Return the [X, Y] coordinate for the center point of the cell that contains the specified text.  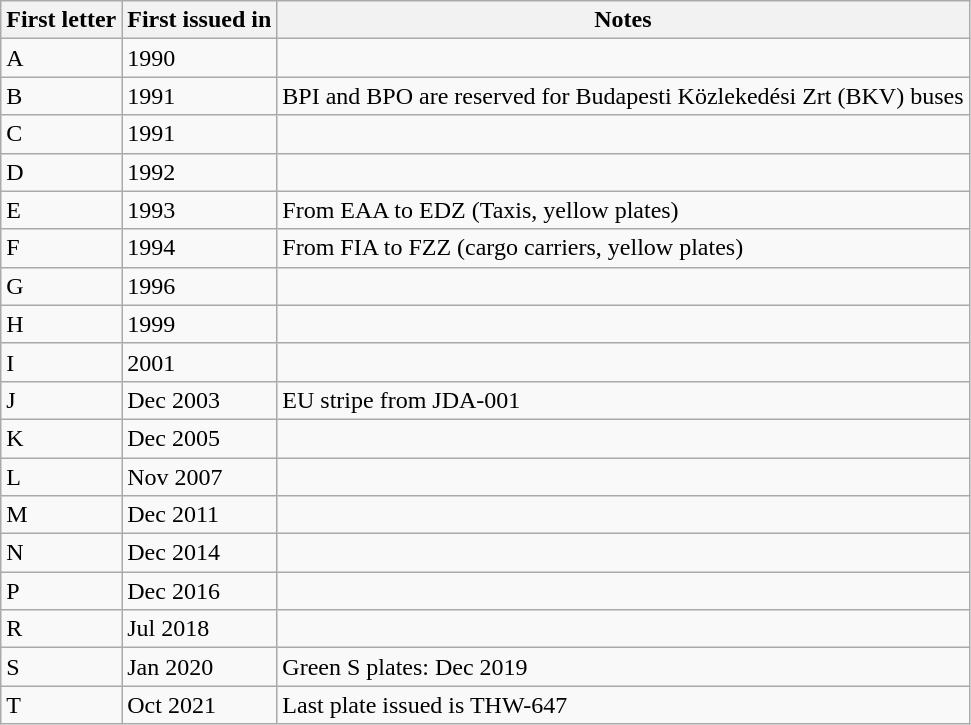
First letter [62, 20]
First issued in [200, 20]
Dec 2014 [200, 553]
Dec 2005 [200, 438]
EU stripe from JDA-001 [623, 400]
1996 [200, 286]
From FIA to FZZ (cargo carriers, yellow plates) [623, 248]
2001 [200, 362]
L [62, 477]
1994 [200, 248]
B [62, 96]
I [62, 362]
Dec 2016 [200, 591]
BPI and BPO are reserved for Budapesti Közlekedési Zrt (BKV) buses [623, 96]
R [62, 629]
H [62, 324]
C [62, 134]
1992 [200, 172]
Nov 2007 [200, 477]
N [62, 553]
Notes [623, 20]
G [62, 286]
1993 [200, 210]
J [62, 400]
Last plate issued is THW-647 [623, 705]
E [62, 210]
P [62, 591]
Oct 2021 [200, 705]
From EAA to EDZ (Taxis, yellow plates) [623, 210]
K [62, 438]
Dec 2003 [200, 400]
S [62, 667]
D [62, 172]
1990 [200, 58]
Dec 2011 [200, 515]
T [62, 705]
F [62, 248]
M [62, 515]
Jan 2020 [200, 667]
Green S plates: Dec 2019 [623, 667]
1999 [200, 324]
A [62, 58]
Jul 2018 [200, 629]
